For the text-containing cell, return its midpoint in [x, y] coordinate format. 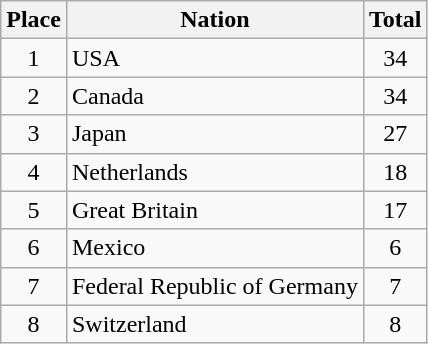
Total [395, 20]
2 [34, 96]
3 [34, 134]
Switzerland [214, 324]
Place [34, 20]
4 [34, 172]
Nation [214, 20]
27 [395, 134]
18 [395, 172]
5 [34, 210]
17 [395, 210]
Great Britain [214, 210]
Japan [214, 134]
Canada [214, 96]
Federal Republic of Germany [214, 286]
Netherlands [214, 172]
Mexico [214, 248]
USA [214, 58]
1 [34, 58]
